Detect which cell encompasses the target text, then output its (x, y) center coordinate. 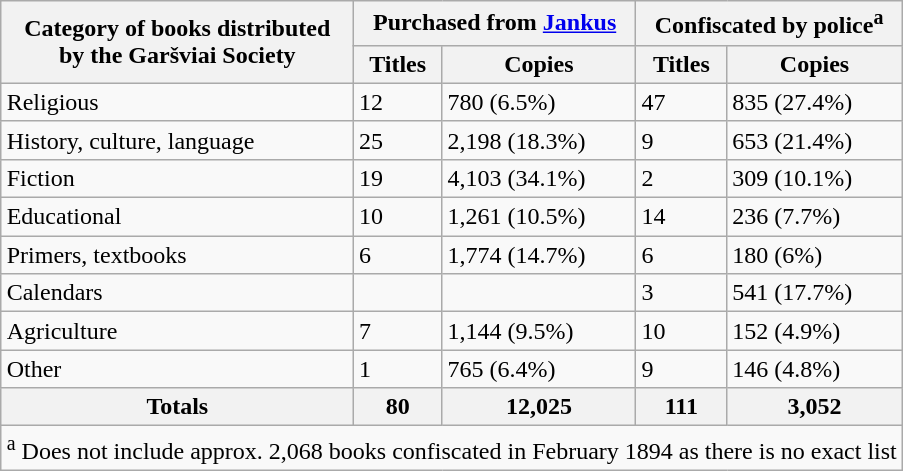
1 (397, 369)
653 (21.4%) (814, 140)
Primers, textbooks (177, 255)
2,198 (18.3%) (539, 140)
1,144 (9.5%) (539, 331)
Category of books distributed by the Garšviai Society (177, 42)
47 (682, 102)
19 (397, 178)
765 (6.4%) (539, 369)
Religious (177, 102)
Agriculture (177, 331)
Purchased from Jankus (494, 24)
Calendars (177, 293)
541 (17.7%) (814, 293)
Totals (177, 407)
Fiction (177, 178)
780 (6.5%) (539, 102)
236 (7.7%) (814, 217)
835 (27.4%) (814, 102)
12 (397, 102)
1,261 (10.5%) (539, 217)
a Does not include approx. 2,068 books confiscated in February 1894 as there is no exact list (452, 448)
Educational (177, 217)
180 (6%) (814, 255)
111 (682, 407)
14 (682, 217)
7 (397, 331)
Confiscated by policea (769, 24)
1,774 (14.7%) (539, 255)
3 (682, 293)
2 (682, 178)
4,103 (34.1%) (539, 178)
25 (397, 140)
80 (397, 407)
12,025 (539, 407)
Other (177, 369)
3,052 (814, 407)
152 (4.9%) (814, 331)
History, culture, language (177, 140)
146 (4.8%) (814, 369)
309 (10.1%) (814, 178)
